From the cell containing the given text, extract its center point as (x, y) coordinate. 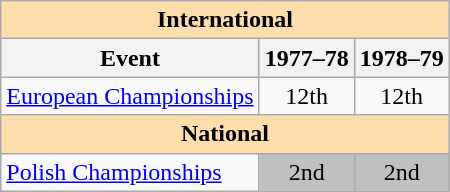
International (225, 20)
Polish Championships (130, 172)
1977–78 (306, 58)
Event (130, 58)
1978–79 (402, 58)
National (225, 134)
European Championships (130, 96)
